Search for the cell housing the specified text and yield its (x, y) center coordinate. 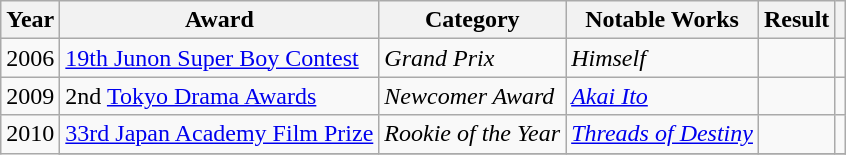
2009 (30, 96)
2010 (30, 134)
Result (796, 20)
2006 (30, 58)
Akai Ito (662, 96)
Award (220, 20)
Notable Works (662, 20)
2nd Tokyo Drama Awards (220, 96)
Rookie of the Year (472, 134)
Himself (662, 58)
Threads of Destiny (662, 134)
33rd Japan Academy Film Prize (220, 134)
Category (472, 20)
Grand Prix (472, 58)
Year (30, 20)
19th Junon Super Boy Contest (220, 58)
Newcomer Award (472, 96)
